Pinpoint the cell where the given text exists, returning its [X, Y] midpoint coordinate. 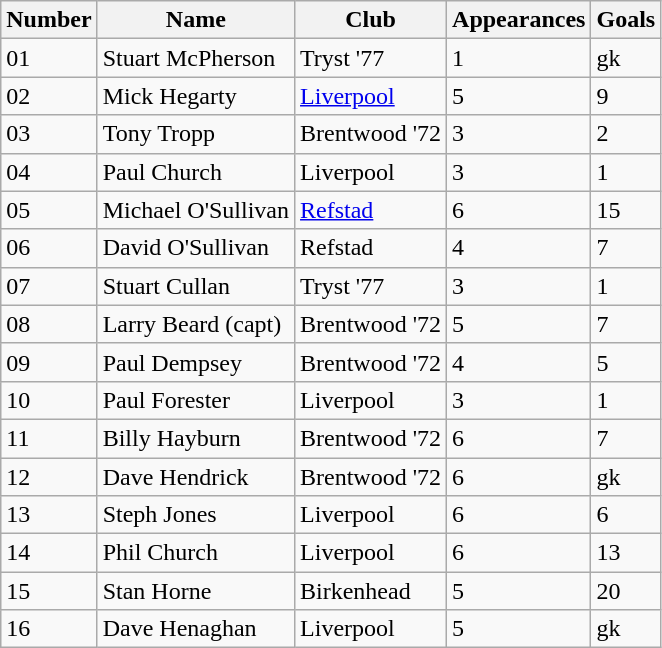
Stuart Cullan [196, 286]
11 [49, 438]
Number [49, 20]
Phil Church [196, 553]
10 [49, 400]
03 [49, 134]
04 [49, 172]
14 [49, 553]
16 [49, 629]
Appearances [519, 20]
Dave Henaghan [196, 629]
Larry Beard (capt) [196, 324]
20 [626, 591]
Birkenhead [371, 591]
06 [49, 248]
Club [371, 20]
Mick Hegarty [196, 96]
Stuart McPherson [196, 58]
09 [49, 362]
05 [49, 210]
12 [49, 477]
Tony Tropp [196, 134]
Paul Forester [196, 400]
Michael O'Sullivan [196, 210]
01 [49, 58]
Name [196, 20]
Steph Jones [196, 515]
Billy Hayburn [196, 438]
Paul Church [196, 172]
Goals [626, 20]
David O'Sullivan [196, 248]
2 [626, 134]
Stan Horne [196, 591]
9 [626, 96]
08 [49, 324]
07 [49, 286]
Paul Dempsey [196, 362]
02 [49, 96]
Dave Hendrick [196, 477]
